Scan for the cell matching the given text and deliver its [x, y] coordinate at center. 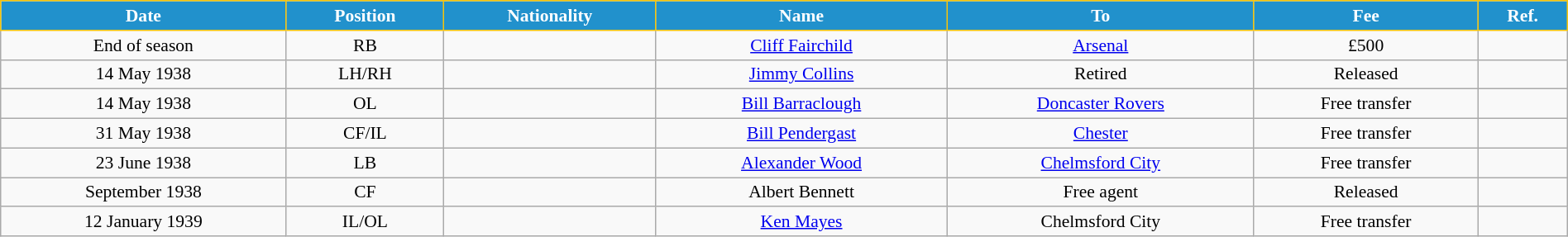
£500 [1366, 45]
Fee [1366, 16]
OL [366, 104]
31 May 1938 [144, 134]
23 June 1938 [144, 163]
RB [366, 45]
Alexander Wood [802, 163]
End of season [144, 45]
LH/RH [366, 74]
Arsenal [1100, 45]
Retired [1100, 74]
LB [366, 163]
Bill Barraclough [802, 104]
Ken Mayes [802, 222]
Ref. [1523, 16]
Date [144, 16]
Position [366, 16]
Bill Pendergast [802, 134]
Doncaster Rovers [1100, 104]
To [1100, 16]
Free agent [1100, 192]
Nationality [550, 16]
September 1938 [144, 192]
IL/OL [366, 222]
CF/IL [366, 134]
12 January 1939 [144, 222]
Name [802, 16]
Cliff Fairchild [802, 45]
CF [366, 192]
Jimmy Collins [802, 74]
Chester [1100, 134]
Albert Bennett [802, 192]
